Return (x, y) of the center of cell containing provided text 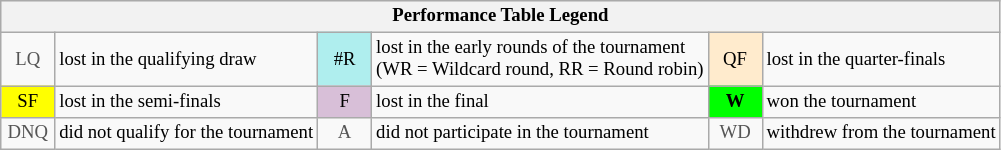
won the tournament (881, 102)
lost in the semi-finals (186, 102)
QF (735, 60)
A (345, 134)
F (345, 102)
W (735, 102)
SF (28, 102)
WD (735, 134)
#R (345, 60)
LQ (28, 60)
lost in the final (540, 102)
did not participate in the tournament (540, 134)
did not qualify for the tournament (186, 134)
withdrew from the tournament (881, 134)
lost in the quarter-finals (881, 60)
lost in the early rounds of the tournament(WR = Wildcard round, RR = Round robin) (540, 60)
DNQ (28, 134)
Performance Table Legend (500, 16)
lost in the qualifying draw (186, 60)
